Extract the (x, y) coordinate from the center of the cell holding the provided text.  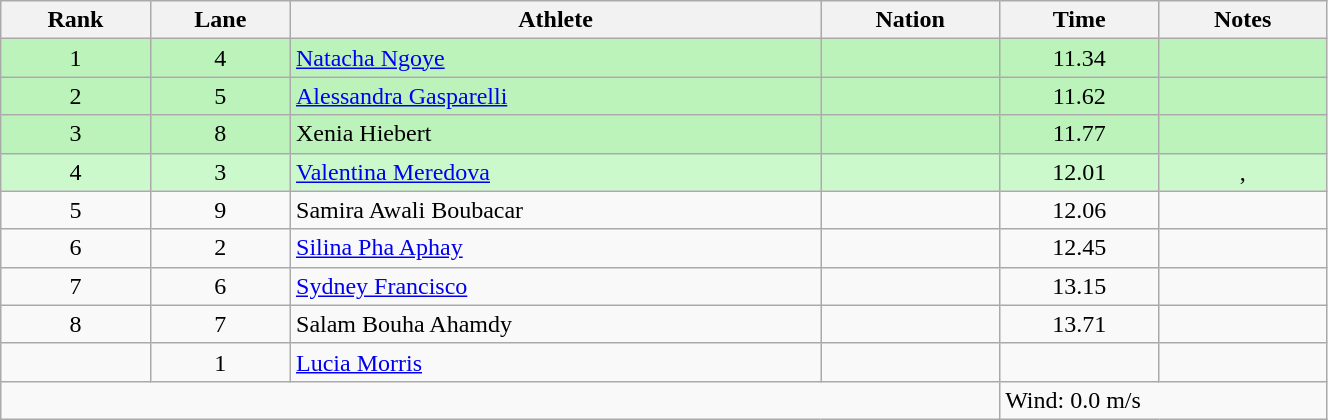
Wind: 0.0 m/s (1164, 400)
Notes (1243, 20)
12.06 (1080, 210)
Valentina Meredova (556, 172)
Rank (76, 20)
Natacha Ngoye (556, 58)
9 (220, 210)
Samira Awali Boubacar (556, 210)
13.15 (1080, 286)
11.34 (1080, 58)
Xenia Hiebert (556, 134)
Salam Bouha Ahamdy (556, 324)
11.62 (1080, 96)
Lucia Morris (556, 362)
Athlete (556, 20)
Alessandra Gasparelli (556, 96)
Lane (220, 20)
, (1243, 172)
Nation (910, 20)
Time (1080, 20)
12.45 (1080, 248)
Sydney Francisco (556, 286)
12.01 (1080, 172)
Silina Pha Aphay (556, 248)
13.71 (1080, 324)
11.77 (1080, 134)
